Identify which cell holds the provided text, then report its [X, Y] central coordinate. 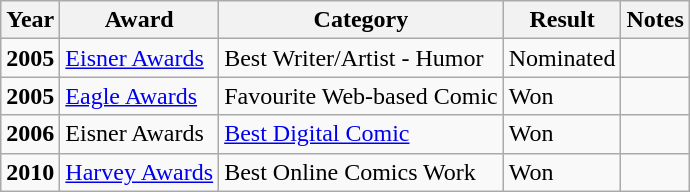
Favourite Web-based Comic [362, 96]
Result [562, 20]
Year [30, 20]
Eagle Awards [140, 96]
Best Online Comics Work [362, 172]
Notes [655, 20]
2010 [30, 172]
Nominated [562, 58]
Best Digital Comic [362, 134]
Award [140, 20]
2006 [30, 134]
Category [362, 20]
Harvey Awards [140, 172]
Best Writer/Artist - Humor [362, 58]
